Determine the [X, Y] coordinate at the center of the cell enclosing the given text.  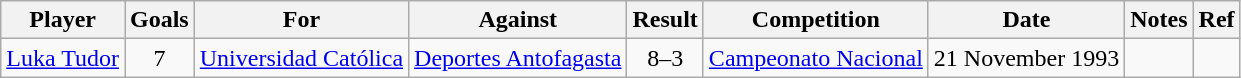
Date [1026, 20]
Campeonato Nacional [816, 58]
21 November 1993 [1026, 58]
Goals [159, 20]
Player [63, 20]
For [301, 20]
Ref [1216, 20]
Deportes Antofagasta [518, 58]
Notes [1159, 20]
Competition [816, 20]
Universidad Católica [301, 58]
Result [665, 20]
8–3 [665, 58]
7 [159, 58]
Against [518, 20]
Luka Tudor [63, 58]
